Return the (X, Y) coordinate for the center point of the cell that contains the specified text.  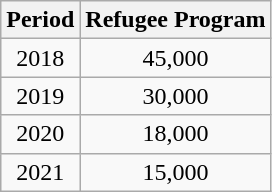
15,000 (176, 172)
30,000 (176, 96)
2018 (40, 58)
2020 (40, 134)
2021 (40, 172)
Period (40, 20)
18,000 (176, 134)
2019 (40, 96)
Refugee Program (176, 20)
45,000 (176, 58)
